Pinpoint the cell where the given text exists, returning its (x, y) midpoint coordinate. 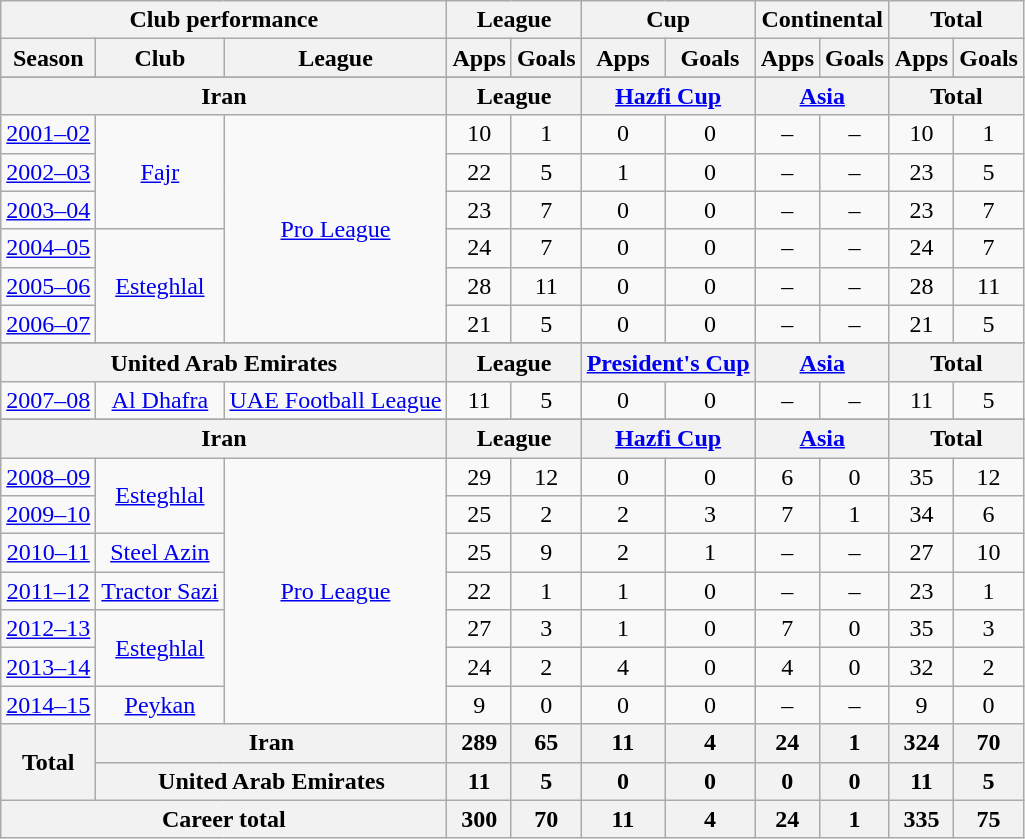
2005–06 (48, 286)
2011–12 (48, 591)
Club (160, 58)
34 (921, 515)
Tractor Sazi (160, 591)
Al Dhafra (160, 400)
324 (921, 743)
2001–02 (48, 134)
Fajr (160, 172)
Peykan (160, 705)
2013–14 (48, 667)
Steel Azin (160, 553)
2004–05 (48, 248)
65 (546, 743)
Club performance (224, 20)
Continental (822, 20)
2003–04 (48, 210)
UAE Football League (336, 400)
2009–10 (48, 515)
335 (921, 819)
289 (479, 743)
Career total (224, 819)
2008–09 (48, 477)
Cup (668, 20)
2010–11 (48, 553)
President's Cup (668, 362)
29 (479, 477)
300 (479, 819)
2002–03 (48, 172)
2006–07 (48, 324)
75 (989, 819)
2007–08 (48, 400)
Season (48, 58)
2014–15 (48, 705)
32 (921, 667)
2012–13 (48, 629)
